For the text-containing cell, return its midpoint in [x, y] coordinate format. 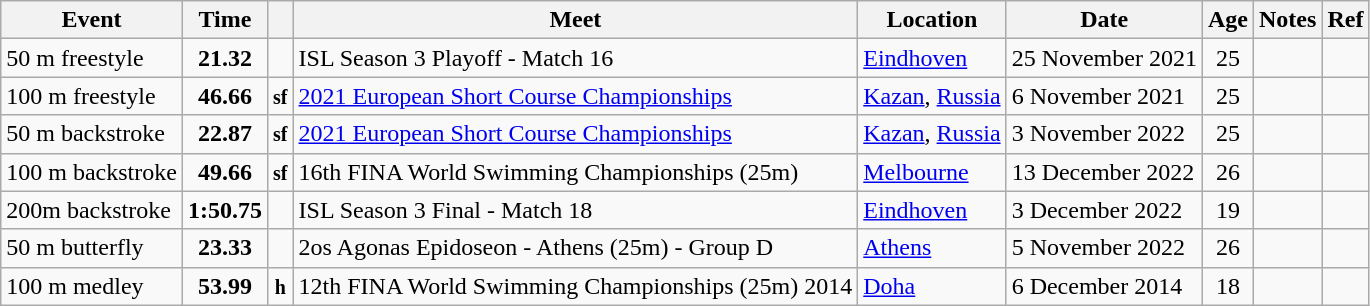
12th FINA World Swimming Championships (25m) 2014 [576, 286]
16th FINA World Swimming Championships (25m) [576, 172]
1:50.75 [224, 210]
2os Agonas Epidoseon - Athens (25m) - Group D [576, 248]
3 November 2022 [1104, 134]
200m backstroke [92, 210]
49.66 [224, 172]
Melbourne [932, 172]
53.99 [224, 286]
100 m freestyle [92, 96]
5 November 2022 [1104, 248]
Location [932, 20]
Ref [1346, 20]
Doha [932, 286]
25 November 2021 [1104, 58]
13 December 2022 [1104, 172]
Notes [1288, 20]
50 m butterfly [92, 248]
21.32 [224, 58]
50 m backstroke [92, 134]
100 m medley [92, 286]
6 December 2014 [1104, 286]
ISL Season 3 Final - Match 18 [576, 210]
Age [1228, 20]
23.33 [224, 248]
Athens [932, 248]
18 [1228, 286]
Event [92, 20]
6 November 2021 [1104, 96]
22.87 [224, 134]
Date [1104, 20]
100 m backstroke [92, 172]
Meet [576, 20]
Time [224, 20]
ISL Season 3 Playoff - Match 16 [576, 58]
19 [1228, 210]
3 December 2022 [1104, 210]
46.66 [224, 96]
50 m freestyle [92, 58]
h [280, 286]
